Determine the (x, y) coordinate at the center of the cell enclosing the given text.  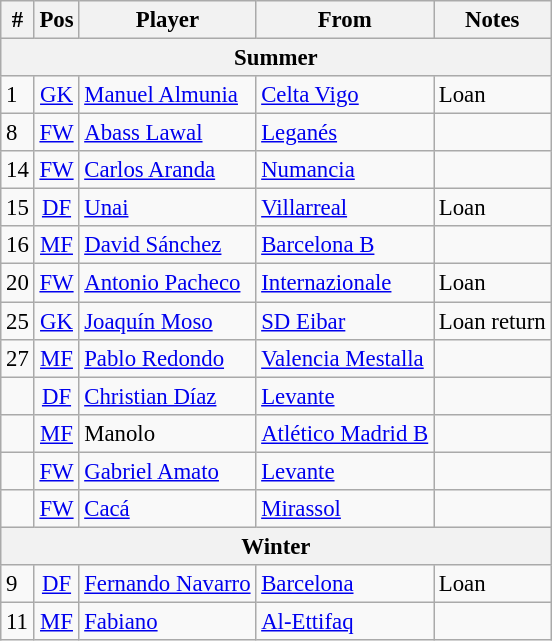
Gabriel Amato (168, 471)
Player (168, 20)
1 (18, 95)
Fernando Navarro (168, 584)
9 (18, 584)
Loan return (492, 321)
Leganés (345, 133)
Valencia Mestalla (345, 358)
Mirassol (345, 509)
Atlético Madrid B (345, 433)
Pos (56, 20)
From (345, 20)
SD Eibar (345, 321)
11 (18, 621)
Joaquín Moso (168, 321)
Unai (168, 208)
Winter (276, 546)
Villarreal (345, 208)
Fabiano (168, 621)
Barcelona B (345, 245)
16 (18, 245)
15 (18, 208)
Al-Ettifaq (345, 621)
Summer (276, 58)
20 (18, 283)
Christian Díaz (168, 396)
Notes (492, 20)
Manuel Almunia (168, 95)
Pablo Redondo (168, 358)
27 (18, 358)
Cacá (168, 509)
# (18, 20)
Celta Vigo (345, 95)
14 (18, 170)
Internazionale (345, 283)
Carlos Aranda (168, 170)
Manolo (168, 433)
Numancia (345, 170)
Barcelona (345, 584)
8 (18, 133)
Abass Lawal (168, 133)
David Sánchez (168, 245)
25 (18, 321)
Antonio Pacheco (168, 283)
